Extract the (X, Y) coordinate from the center of the cell holding the provided text.  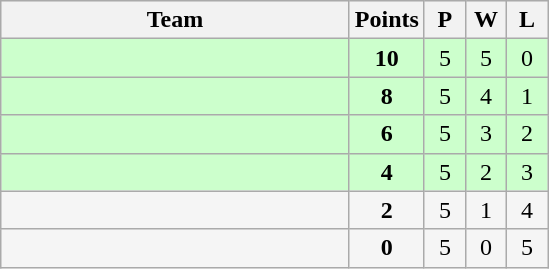
8 (386, 96)
L (528, 20)
Points (386, 20)
6 (386, 134)
P (444, 20)
W (486, 20)
10 (386, 58)
Team (176, 20)
